From the cell containing the given text, extract its center point as [X, Y] coordinate. 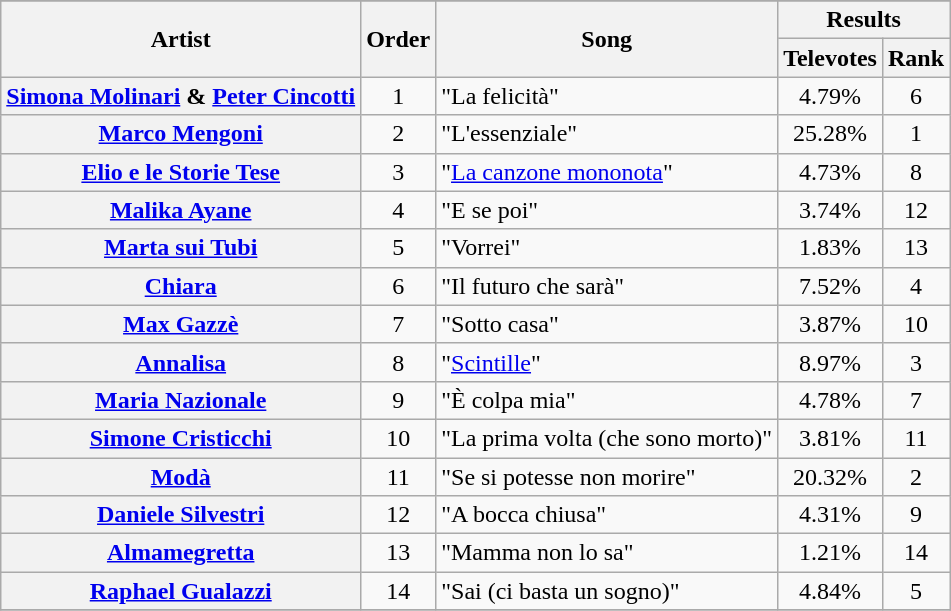
4.79% [830, 96]
Rank [916, 58]
Marco Mengoni [181, 134]
4.78% [830, 400]
"Il futuro che sarà" [607, 286]
"Scintille" [607, 362]
3.74% [830, 210]
Simona Molinari & Peter Cincotti [181, 96]
25.28% [830, 134]
Artist [181, 39]
"Sai (ci basta un sogno)" [607, 591]
"A bocca chiusa" [607, 515]
"Se si potesse non morire" [607, 477]
Daniele Silvestri [181, 515]
Order [398, 39]
"Mamma non lo sa" [607, 553]
Results [864, 20]
Almamegretta [181, 553]
Raphael Gualazzi [181, 591]
"Sotto casa" [607, 324]
Elio e le Storie Tese [181, 172]
1.21% [830, 553]
Simone Cristicchi [181, 438]
Annalisa [181, 362]
Marta sui Tubi [181, 248]
3.87% [830, 324]
4.31% [830, 515]
3.81% [830, 438]
8.97% [830, 362]
20.32% [830, 477]
7.52% [830, 286]
4.84% [830, 591]
Maria Nazionale [181, 400]
"Vorrei" [607, 248]
"E se poi" [607, 210]
1.83% [830, 248]
Max Gazzè [181, 324]
"L'essenziale" [607, 134]
Televotes [830, 58]
Chiara [181, 286]
"È colpa mia" [607, 400]
Song [607, 39]
"La prima volta (che sono morto)" [607, 438]
"La felicità" [607, 96]
Modà [181, 477]
Malika Ayane [181, 210]
4.73% [830, 172]
"La canzone mononota" [607, 172]
